Identify which cell holds the provided text, then report its (x, y) central coordinate. 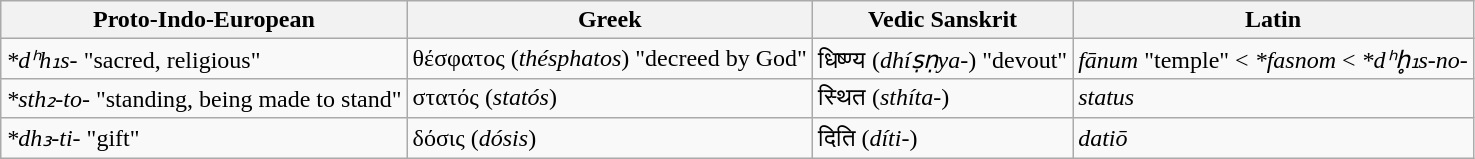
*sth₂-to- "standing, being made to stand" (204, 98)
status (1274, 98)
दिति (díti-) (942, 138)
datiō (1274, 138)
Greek (610, 20)
δόσις (dósis) (610, 138)
στατός (statós) (610, 98)
*dʰh₁s- "sacred, religious" (204, 59)
fānum "temple" < *fasnom < *dʰh̥₁s-no- (1274, 59)
θέσφατος (thésphatos) "decreed by God" (610, 59)
*dh₃-ti- "gift" (204, 138)
Vedic Sanskrit (942, 20)
Proto-Indo-European (204, 20)
Latin (1274, 20)
धिष्ण्य (dhíṣṇya-) "devout" (942, 59)
स्थित (sthíta-) (942, 98)
